Return the [x, y] coordinate for the center point of the cell that contains the specified text.  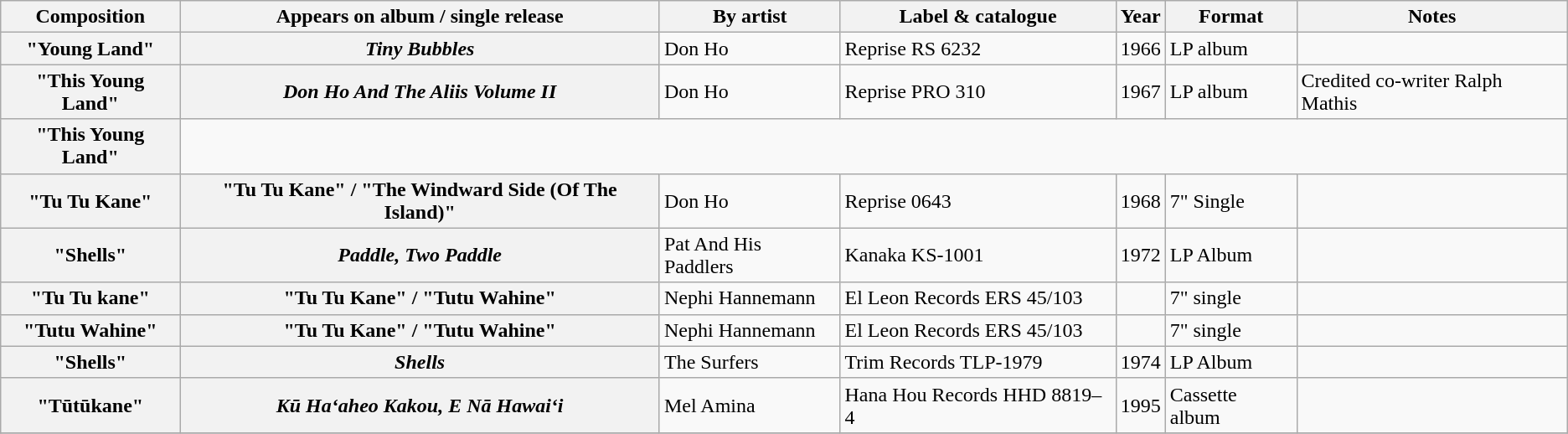
"Tu Tu Kane" [90, 201]
"Tu Tu Kane" / "The Windward Side (Of The Island)" [420, 201]
"Tutu Wahine" [90, 330]
Appears on album / single release [420, 17]
Format [1231, 17]
Composition [90, 17]
Reprise RS 6232 [978, 49]
Notes [1432, 17]
"Tūtūkane" [90, 406]
Pat And His Paddlers [750, 255]
1995 [1141, 406]
1967 [1141, 92]
The Surfers [750, 362]
Trim Records TLP-1979 [978, 362]
"Young Land" [90, 49]
Shells [420, 362]
Paddle, Two Paddle [420, 255]
By artist [750, 17]
1972 [1141, 255]
1966 [1141, 49]
Kanaka KS-1001 [978, 255]
7" Single [1231, 201]
Tiny Bubbles [420, 49]
Reprise 0643 [978, 201]
Hana Hou Records HHD 8819–4 [978, 406]
Don Ho And The Aliis Volume II [420, 92]
1968 [1141, 201]
Cassette album [1231, 406]
Label & catalogue [978, 17]
Reprise PRO 310 [978, 92]
Mel Amina [750, 406]
Year [1141, 17]
1974 [1141, 362]
Credited co-writer Ralph Mathis [1432, 92]
"Tu Tu kane" [90, 298]
Kū Ha‘aheo Kakou, E Nā Hawai‘i [420, 406]
